Find where the given text appears and provide that cell's center as [x, y] coordinate. 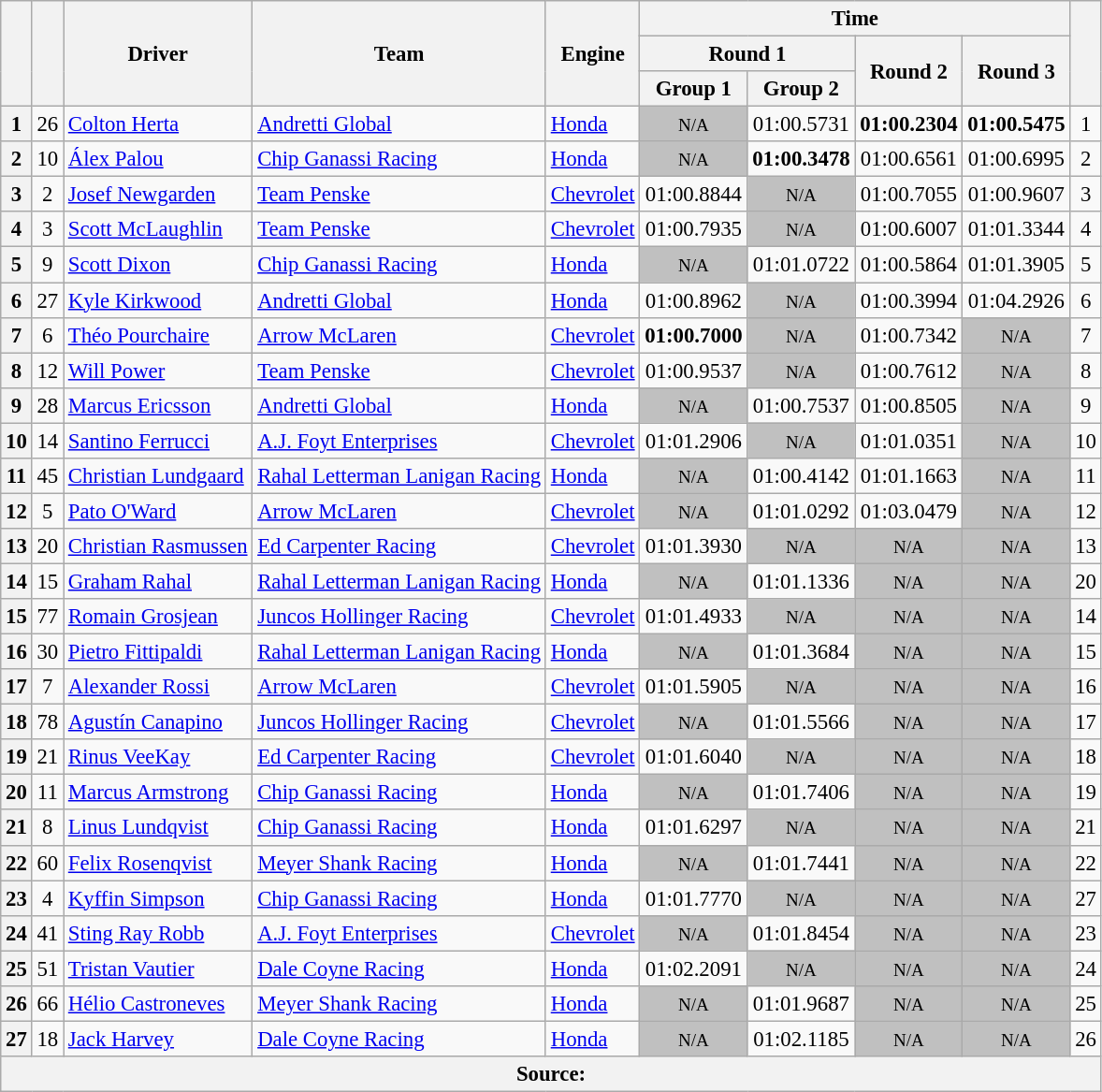
01:01.3684 [801, 652]
28 [47, 405]
Kyle Kirkwood [158, 300]
Kyffin Simpson [158, 898]
01:01.3905 [1016, 265]
Sting Ray Robb [158, 933]
01:01.7406 [801, 793]
01:01.9687 [801, 1004]
Marcus Armstrong [158, 793]
01:00.8505 [909, 405]
01:01.3930 [694, 546]
Romain Grosjean [158, 617]
01:01.7441 [801, 863]
Marcus Ericsson [158, 405]
01:00.5731 [801, 124]
45 [47, 476]
Rinus VeeKay [158, 757]
01:01.0722 [801, 265]
Round 1 [747, 54]
Tristan Vautier [158, 968]
01:01.5905 [694, 687]
01:00.6995 [1016, 159]
60 [47, 863]
01:04.2926 [1016, 300]
78 [47, 722]
01:01.1336 [801, 581]
01:01.3344 [1016, 229]
Round 2 [909, 71]
01:02.2091 [694, 968]
77 [47, 617]
Josef Newgarden [158, 195]
Linus Lundqvist [158, 828]
01:01.2906 [694, 441]
01:01.0292 [801, 511]
01:00.7055 [909, 195]
Driver [158, 54]
01:01.0351 [909, 441]
01:00.8844 [694, 195]
Pato O'Ward [158, 511]
30 [47, 652]
01:00.8962 [694, 300]
Álex Palou [158, 159]
Will Power [158, 371]
Graham Rahal [158, 581]
Source: [552, 1074]
01:00.7342 [909, 335]
01:00.7935 [694, 229]
01:00.7537 [801, 405]
01:01.6297 [694, 828]
01:00.5475 [1016, 124]
Jack Harvey [158, 1039]
Round 3 [1016, 71]
01:00.9607 [1016, 195]
01:00.3994 [909, 300]
Time [855, 19]
01:00.6007 [909, 229]
01:00.5864 [909, 265]
Colton Herta [158, 124]
Alexander Rossi [158, 687]
01:03.0479 [909, 511]
01:02.1185 [801, 1039]
01:01.7770 [694, 898]
01:01.4933 [694, 617]
51 [47, 968]
01:01.8454 [801, 933]
Christian Lundgaard [158, 476]
Pietro Fittipaldi [158, 652]
01:01.5566 [801, 722]
Team [399, 54]
Théo Pourchaire [158, 335]
Felix Rosenqvist [158, 863]
01:00.3478 [801, 159]
01:00.9537 [694, 371]
Santino Ferrucci [158, 441]
Engine [592, 54]
Christian Rasmussen [158, 546]
01:00.7612 [909, 371]
Agustín Canapino [158, 722]
Group 1 [694, 89]
41 [47, 933]
01:01.1663 [909, 476]
Scott Dixon [158, 265]
66 [47, 1004]
Scott McLaughlin [158, 229]
01:00.4142 [801, 476]
Group 2 [801, 89]
Hélio Castroneves [158, 1004]
01:01.6040 [694, 757]
01:00.7000 [694, 335]
01:00.2304 [909, 124]
01:00.6561 [909, 159]
